Scan for the cell matching the given text and deliver its (x, y) coordinate at center. 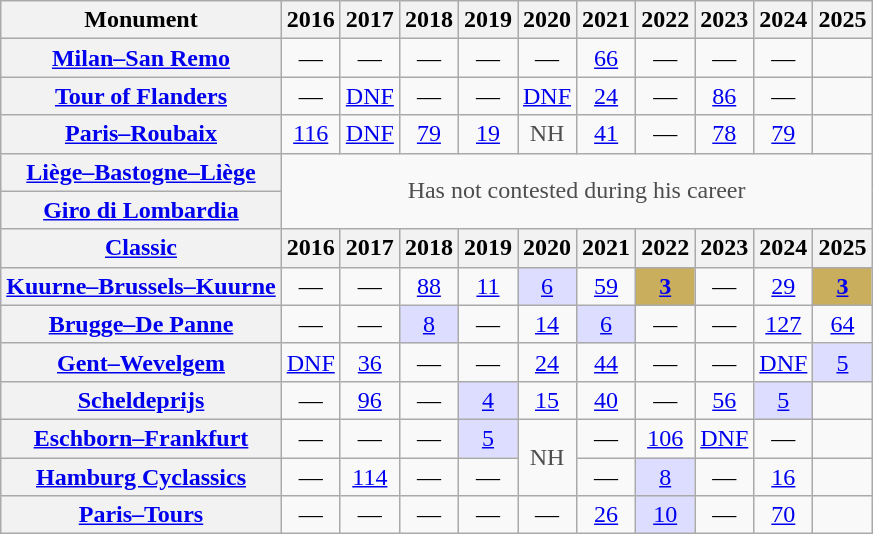
96 (370, 400)
Hamburg Cyclassics (141, 477)
Has not contested during his career (576, 191)
44 (606, 362)
78 (724, 134)
Classic (141, 248)
Paris–Tours (141, 515)
Brugge–De Panne (141, 324)
86 (724, 96)
59 (606, 286)
11 (488, 286)
Eschborn–Frankfurt (141, 438)
4 (488, 400)
70 (784, 515)
Tour of Flanders (141, 96)
88 (428, 286)
14 (548, 324)
40 (606, 400)
Liège–Bastogne–Liège (141, 172)
19 (488, 134)
64 (842, 324)
116 (310, 134)
Milan–San Remo (141, 58)
26 (606, 515)
66 (606, 58)
Scheldeprijs (141, 400)
114 (370, 477)
41 (606, 134)
Paris–Roubaix (141, 134)
Giro di Lombardia (141, 210)
Monument (141, 20)
106 (666, 438)
Kuurne–Brussels–Kuurne (141, 286)
127 (784, 324)
10 (666, 515)
56 (724, 400)
Gent–Wevelgem (141, 362)
36 (370, 362)
29 (784, 286)
16 (784, 477)
15 (548, 400)
